Determine the (x, y) coordinate at the center of the cell enclosing the given text.  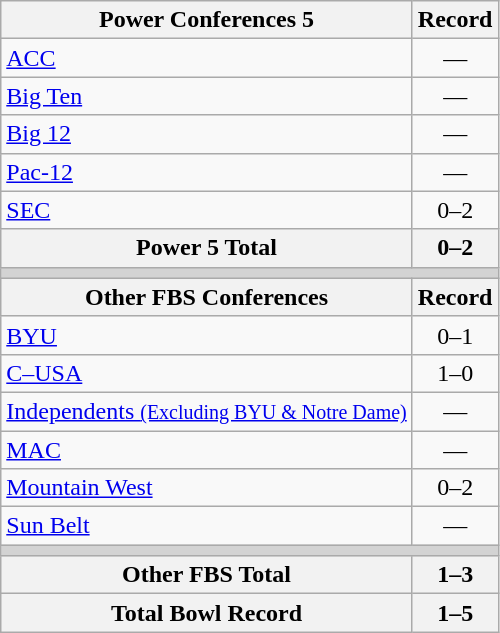
Power Conferences 5 (207, 20)
C–USA (207, 373)
MAC (207, 449)
Big Ten (207, 96)
1–0 (455, 373)
Pac-12 (207, 172)
Other FBS Conferences (207, 297)
ACC (207, 58)
Mountain West (207, 488)
Total Bowl Record (207, 613)
1–3 (455, 575)
1–5 (455, 613)
Big 12 (207, 134)
Other FBS Total (207, 575)
Power 5 Total (207, 248)
Sun Belt (207, 526)
Independents (Excluding BYU & Notre Dame) (207, 411)
0–1 (455, 335)
BYU (207, 335)
SEC (207, 210)
